Provide the (x, y) coordinate of the cell's center where the given text is located.  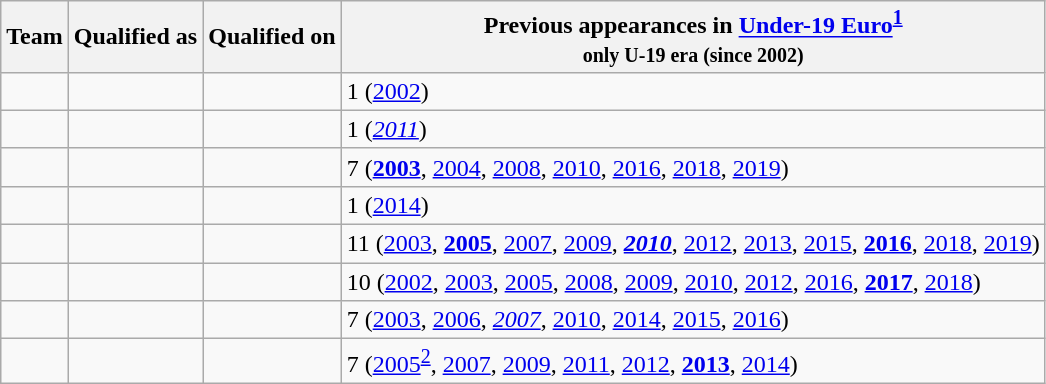
1 (2014) (693, 205)
7 (2003, 2006, 2007, 2010, 2014, 2015, 2016) (693, 320)
7 (20052, 2007, 2009, 2011, 2012, 2013, 2014) (693, 362)
Previous appearances in Under-19 Euro1only U-19 era (since 2002) (693, 37)
Qualified as (135, 37)
7 (2003, 2004, 2008, 2010, 2016, 2018, 2019) (693, 167)
10 (2002, 2003, 2005, 2008, 2009, 2010, 2012, 2016, 2017, 2018) (693, 282)
Qualified on (272, 37)
Team (35, 37)
1 (2011) (693, 129)
1 (2002) (693, 91)
11 (2003, 2005, 2007, 2009, 2010, 2012, 2013, 2015, 2016, 2018, 2019) (693, 244)
